Provide the [X, Y] coordinate of the cell's center where the given text is located.  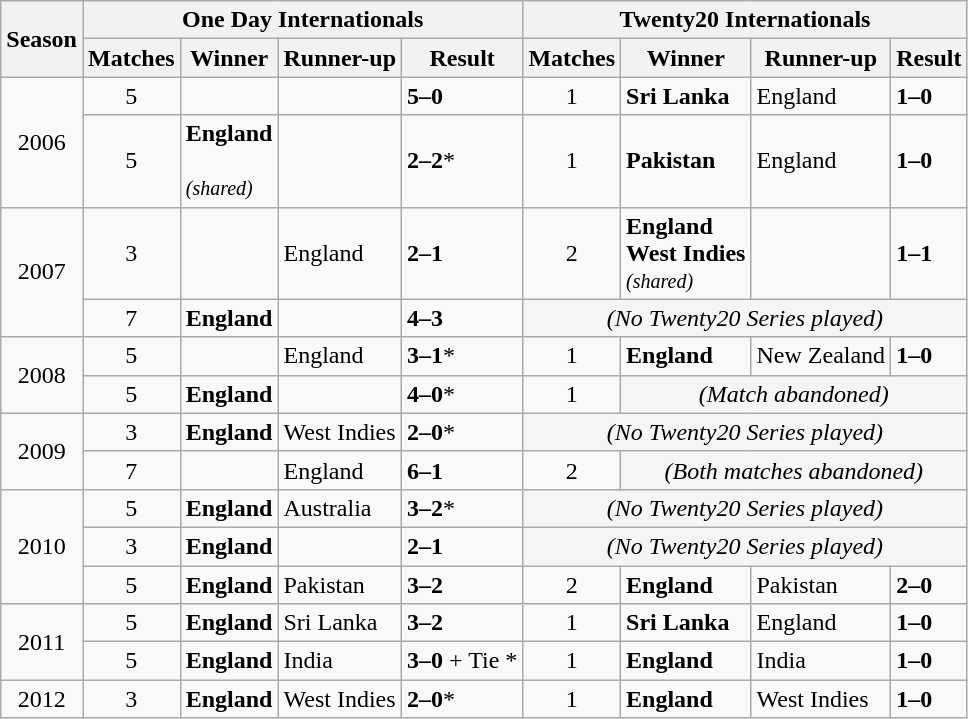
(Match abandoned) [794, 394]
One Day Internationals [302, 20]
2012 [42, 699]
2009 [42, 451]
(Both matches abandoned) [794, 470]
2007 [42, 272]
3–1* [462, 356]
England West Indies(shared) [686, 253]
1–1 [929, 253]
2006 [42, 142]
2011 [42, 642]
4–0* [462, 394]
6–1 [462, 470]
5–0 [462, 96]
2008 [42, 375]
3–0 + Tie * [462, 661]
Twenty20 Internationals [745, 20]
4–3 [462, 318]
2–0 [929, 585]
Season [42, 39]
England(shared) [229, 161]
Australia [340, 508]
New Zealand [821, 356]
3–2* [462, 508]
2010 [42, 546]
2–2* [462, 161]
